Output the [x, y] coordinate of the center of the cell containing the given text.  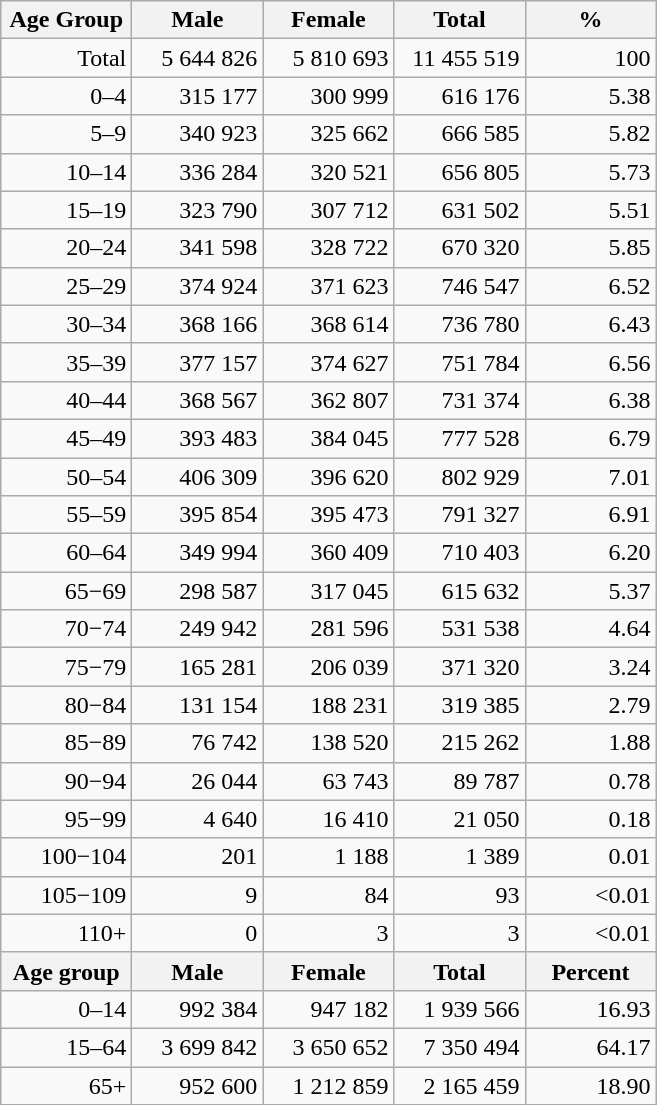
5.37 [590, 591]
319 385 [460, 705]
40–44 [66, 400]
952 600 [198, 1085]
215 262 [460, 743]
6.79 [590, 438]
3 699 842 [198, 1047]
1 939 566 [460, 1009]
384 045 [328, 438]
110+ [66, 933]
340 923 [198, 134]
791 327 [460, 515]
Percent [590, 971]
368 567 [198, 400]
165 281 [198, 667]
992 384 [198, 1009]
5.73 [590, 172]
16.93 [590, 1009]
336 284 [198, 172]
80−84 [66, 705]
65−69 [66, 591]
5–9 [66, 134]
777 528 [460, 438]
9 [198, 895]
377 157 [198, 362]
300 999 [328, 96]
64.17 [590, 1047]
1 212 859 [328, 1085]
374 924 [198, 286]
89 787 [460, 781]
360 409 [328, 553]
100 [590, 58]
0 [198, 933]
5 810 693 [328, 58]
76 742 [198, 743]
60–64 [66, 553]
15–19 [66, 210]
3.24 [590, 667]
11 455 519 [460, 58]
85−89 [66, 743]
315 177 [198, 96]
25–29 [66, 286]
0.01 [590, 857]
6.56 [590, 362]
325 662 [328, 134]
30–34 [66, 324]
70−74 [66, 629]
7 350 494 [460, 1047]
371 320 [460, 667]
0.78 [590, 781]
631 502 [460, 210]
368 614 [328, 324]
281 596 [328, 629]
1 389 [460, 857]
298 587 [198, 591]
2 165 459 [460, 1085]
320 521 [328, 172]
670 320 [460, 248]
317 045 [328, 591]
201 [198, 857]
5.85 [590, 248]
947 182 [328, 1009]
371 623 [328, 286]
666 585 [460, 134]
4.64 [590, 629]
393 483 [198, 438]
% [590, 20]
374 627 [328, 362]
21 050 [460, 819]
93 [460, 895]
5.51 [590, 210]
406 309 [198, 477]
751 784 [460, 362]
616 176 [460, 96]
615 632 [460, 591]
531 538 [460, 629]
0–4 [66, 96]
362 807 [328, 400]
206 039 [328, 667]
5.38 [590, 96]
65+ [66, 1085]
6.43 [590, 324]
6.20 [590, 553]
100−104 [66, 857]
0–14 [66, 1009]
4 640 [198, 819]
50–54 [66, 477]
731 374 [460, 400]
736 780 [460, 324]
307 712 [328, 210]
368 166 [198, 324]
656 805 [460, 172]
55–59 [66, 515]
395 473 [328, 515]
349 994 [198, 553]
10–14 [66, 172]
Age Group [66, 20]
Age group [66, 971]
2.79 [590, 705]
95−99 [66, 819]
323 790 [198, 210]
710 403 [460, 553]
5 644 826 [198, 58]
7.01 [590, 477]
188 231 [328, 705]
6.52 [590, 286]
3 650 652 [328, 1047]
75−79 [66, 667]
15–64 [66, 1047]
45–49 [66, 438]
6.91 [590, 515]
396 620 [328, 477]
90−94 [66, 781]
105−109 [66, 895]
1.88 [590, 743]
26 044 [198, 781]
341 598 [198, 248]
328 722 [328, 248]
6.38 [590, 400]
16 410 [328, 819]
131 154 [198, 705]
1 188 [328, 857]
249 942 [198, 629]
395 854 [198, 515]
20–24 [66, 248]
5.82 [590, 134]
63 743 [328, 781]
802 929 [460, 477]
35–39 [66, 362]
84 [328, 895]
746 547 [460, 286]
18.90 [590, 1085]
0.18 [590, 819]
138 520 [328, 743]
